Return the (x, y) coordinate for the center point of the cell that contains the specified text.  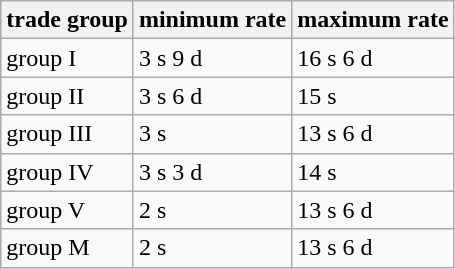
maximum rate (373, 20)
minimum rate (212, 20)
group I (68, 58)
group III (68, 134)
3 s (212, 134)
14 s (373, 172)
15 s (373, 96)
16 s 6 d (373, 58)
group V (68, 210)
3 s 3 d (212, 172)
group IV (68, 172)
trade group (68, 20)
3 s 9 d (212, 58)
3 s 6 d (212, 96)
group M (68, 248)
group II (68, 96)
